Determine the [x, y] coordinate at the center of the cell enclosing the given text.  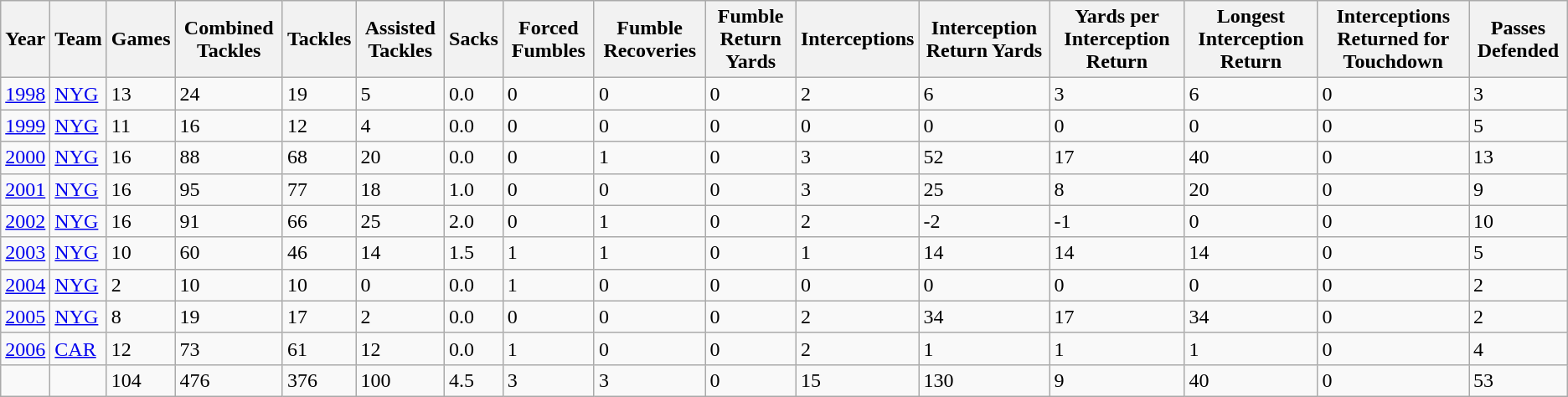
100 [400, 380]
1998 [25, 94]
Team [79, 39]
2004 [25, 285]
1.0 [474, 189]
2001 [25, 189]
52 [984, 157]
1.5 [474, 253]
46 [319, 253]
68 [319, 157]
Interceptions Returned for Touchdown [1394, 39]
Assisted Tackles [400, 39]
11 [141, 126]
Combined Tackles [229, 39]
91 [229, 221]
2006 [25, 348]
476 [229, 380]
88 [229, 157]
2005 [25, 317]
Interception Return Yards [984, 39]
376 [319, 380]
4.5 [474, 380]
Yards per Interception Return [1117, 39]
CAR [79, 348]
Sacks [474, 39]
73 [229, 348]
2002 [25, 221]
95 [229, 189]
24 [229, 94]
1999 [25, 126]
2.0 [474, 221]
Forced Fumbles [548, 39]
104 [141, 380]
77 [319, 189]
15 [858, 380]
Games [141, 39]
Interceptions [858, 39]
-1 [1117, 221]
66 [319, 221]
Year [25, 39]
2000 [25, 157]
Passes Defended [1519, 39]
Tackles [319, 39]
53 [1519, 380]
61 [319, 348]
Fumble Recoveries [650, 39]
2003 [25, 253]
60 [229, 253]
Longest Interception Return [1251, 39]
Fumble Return Yards [750, 39]
-2 [984, 221]
18 [400, 189]
130 [984, 380]
